Provide the [X, Y] coordinate of the cell's center where the given text is located.  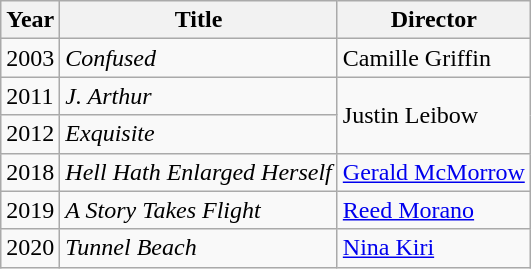
Confused [198, 58]
Director [434, 20]
2011 [30, 96]
2020 [30, 248]
Gerald McMorrow [434, 172]
Year [30, 20]
Hell Hath Enlarged Herself [198, 172]
Tunnel Beach [198, 248]
Title [198, 20]
A Story Takes Flight [198, 210]
Exquisite [198, 134]
2019 [30, 210]
Nina Kiri [434, 248]
Camille Griffin [434, 58]
Reed Morano [434, 210]
J. Arthur [198, 96]
2012 [30, 134]
2018 [30, 172]
Justin Leibow [434, 115]
2003 [30, 58]
